Find where the given text appears and provide that cell's center as (x, y) coordinate. 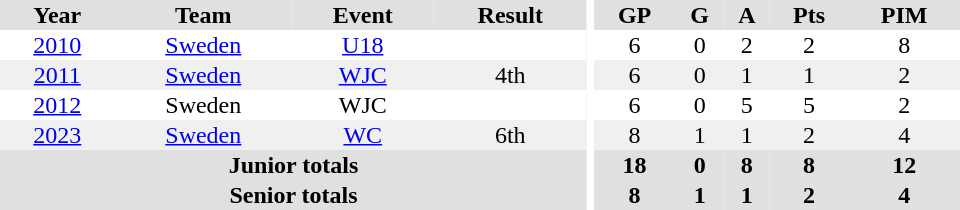
4th (511, 75)
Team (204, 15)
GP (635, 15)
2011 (58, 75)
U18 (363, 45)
PIM (904, 15)
2010 (58, 45)
A (747, 15)
Pts (810, 15)
Result (511, 15)
Junior totals (294, 165)
6th (511, 135)
Senior totals (294, 195)
Year (58, 15)
Event (363, 15)
18 (635, 165)
2023 (58, 135)
G (700, 15)
2012 (58, 105)
WC (363, 135)
12 (904, 165)
